Return [X, Y] of the center of cell containing provided text 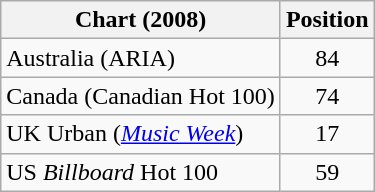
UK Urban (Music Week) [141, 134]
Canada (Canadian Hot 100) [141, 96]
Australia (ARIA) [141, 58]
84 [327, 58]
Chart (2008) [141, 20]
US Billboard Hot 100 [141, 172]
17 [327, 134]
59 [327, 172]
Position [327, 20]
74 [327, 96]
